Scan for the cell matching the given text and deliver its [X, Y] coordinate at center. 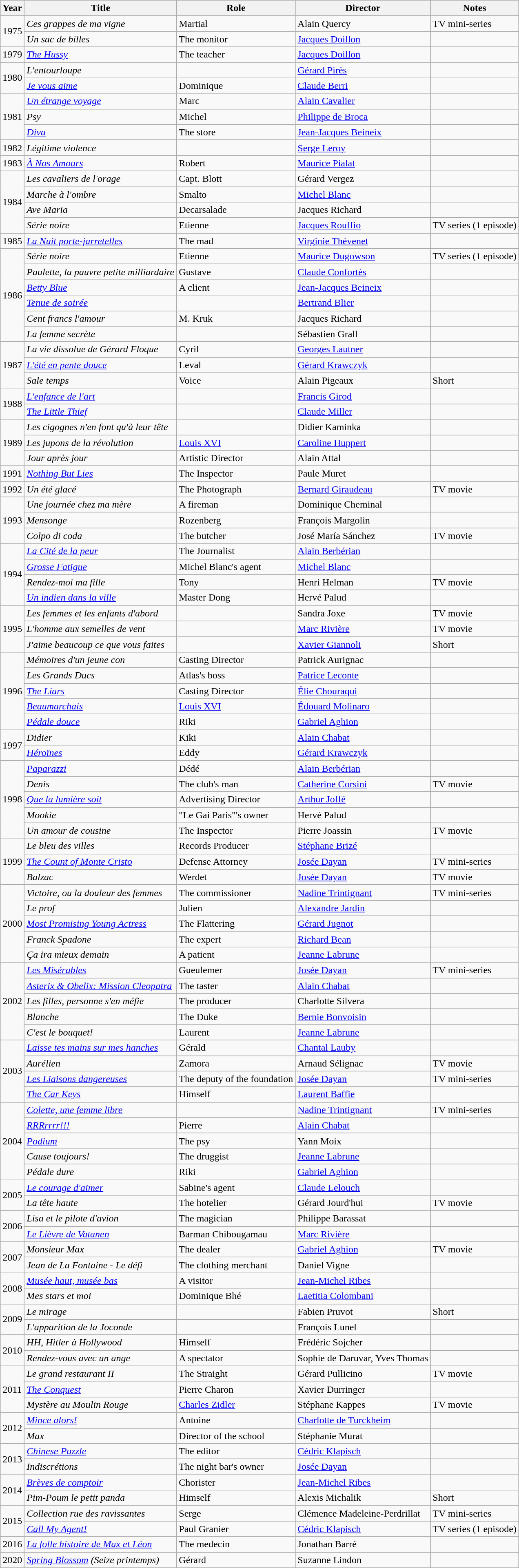
Decarsalade [236, 210]
Role [236, 8]
Philippe de Broca [363, 117]
The club's man [236, 784]
Tony [236, 582]
The producer [236, 1001]
The Photograph [236, 489]
Chinese Puzzle [100, 1451]
Serge [236, 1513]
Alexis Michalik [363, 1498]
Rendez-moi ma fille [100, 582]
Jean de La Fontaine - Le défi [100, 1265]
Chantal Lauby [363, 1048]
The editor [236, 1451]
Les Misérables [100, 970]
Mensonge [100, 520]
Julien [236, 908]
Didier Kaminka [363, 427]
Suzanne Lindon [363, 1560]
Podium [100, 1141]
Les Liaisons dangereuses [100, 1079]
Cyril [236, 349]
Gérard Jourd'hui [363, 1203]
Frédéric Sojcher [363, 1343]
Brèves de comptoir [100, 1482]
Zamora [236, 1063]
The magician [236, 1219]
Spring Blossom (Seize printemps) [100, 1560]
Ça ira mieux demain [100, 955]
L'enfance de l'art [100, 396]
Philippe Barassat [363, 1219]
L'entourloupe [100, 70]
Alexandre Jardin [363, 908]
Master Dong [236, 598]
Patrick Aurignac [363, 660]
Bernard Giraudeau [363, 489]
Barman Chibougamau [236, 1234]
Title [100, 8]
À Nos Amours [100, 163]
Serge Leroy [363, 148]
The mad [236, 241]
Le mirage [100, 1312]
Bertrand Blier [363, 303]
Gérard Jugnot [363, 923]
Le prof [100, 908]
Un étrange voyage [100, 101]
Colette, une femme libre [100, 1110]
Sabine's agent [236, 1188]
Jonathan Barré [363, 1544]
Caroline Huppert [363, 442]
1986 [12, 295]
Aurélien [100, 1063]
1994 [12, 574]
Dominique Bhé [236, 1296]
Maurice Dugowson [363, 256]
Call My Agent! [100, 1529]
1997 [12, 745]
Un sac de billes [100, 39]
The Journalist [236, 551]
1979 [12, 55]
1981 [12, 117]
Gérard [236, 1560]
Records Producer [236, 846]
1975 [12, 31]
2015 [12, 1521]
Dominique Cheminal [363, 505]
Le grand restaurant II [100, 1374]
The Liars [100, 691]
2007 [12, 1257]
Xavier Giannoli [363, 644]
Claude Berri [363, 86]
The clothing merchant [236, 1265]
Maurice Pialat [363, 163]
Mookie [100, 815]
Claude Confortès [363, 272]
2012 [12, 1428]
Balzac [100, 877]
Rozenberg [236, 520]
Xavier Durringer [363, 1389]
The store [236, 132]
Laisse tes mains sur mes hanches [100, 1048]
2005 [12, 1195]
Max [100, 1435]
Musée haut, musée bas [100, 1281]
François Lunel [363, 1327]
The Count of Monte Cristo [100, 861]
Édouard Molinaro [363, 707]
Blanche [100, 1017]
The expert [236, 939]
1992 [12, 489]
Most Promising Young Actress [100, 923]
The Little Thief [100, 411]
Sophie de Daruvar, Yves Thomas [363, 1358]
Sébastien Grall [363, 334]
The taster [236, 986]
Pierre Charon [236, 1389]
Didier [100, 738]
La Cité de la peur [100, 551]
Le bleu des villes [100, 846]
Defense Attorney [236, 861]
Martial [236, 24]
Michel [236, 117]
Claude Lelouch [363, 1188]
La Nuit porte-jarretelles [100, 241]
1995 [12, 629]
Richard Bean [363, 939]
Arthur Joffé [363, 799]
La tête haute [100, 1203]
Bernie Bonvoisin [363, 1017]
1983 [12, 163]
Charlotte Silvera [363, 1001]
Director [363, 8]
Sale temps [100, 380]
Robert [236, 163]
Sandra Joxe [363, 613]
1996 [12, 691]
1989 [12, 442]
Alain Quercy [363, 24]
1998 [12, 799]
The Duke [236, 1017]
Voice [236, 380]
Franck Spadone [100, 939]
Antoine [236, 1420]
1985 [12, 241]
Le Lièvre de Vatanen [100, 1234]
2013 [12, 1459]
Gérard Pirès [363, 70]
Betty Blue [100, 287]
Légitime violence [100, 148]
Je vous aime [100, 86]
2006 [12, 1226]
Gueulemer [236, 970]
Claude Miller [363, 411]
The Hussy [100, 55]
José María Sánchez [363, 536]
Mince alors! [100, 1420]
Capt. Blott [236, 179]
The medecin [236, 1544]
Charlotte de Turckheim [363, 1420]
1999 [12, 861]
Mémoires d'un jeune con [100, 660]
Laurent Baffie [363, 1094]
Paule Muret [363, 474]
M. Kruk [236, 318]
Diva [100, 132]
Fabien Pruvot [363, 1312]
Mes stars et moi [100, 1296]
Catherine Corsini [363, 784]
2004 [12, 1141]
Les jupons de la révolution [100, 442]
Victoire, ou la douleur des femmes [100, 892]
Daniel Vigne [363, 1265]
Pierre [236, 1125]
1982 [12, 148]
1984 [12, 202]
Psy [100, 117]
Paul Granier [236, 1529]
Kiki [236, 738]
Henri Helman [363, 582]
Georges Lautner [363, 349]
Year [12, 8]
Patrice Leconte [363, 675]
"Le Gai Paris"'s owner [236, 815]
Colpo di coda [100, 536]
2020 [12, 1560]
Jacques Rouffio [363, 225]
Tenue de soirée [100, 303]
Mystère au Moulin Rouge [100, 1405]
Marche à l'ombre [100, 194]
Alain Attal [363, 458]
Ave Maria [100, 210]
Gérald [236, 1048]
A visitor [236, 1281]
Stéphanie Murat [363, 1435]
2003 [12, 1071]
Stéphane Brizé [363, 846]
Pierre Joassin [363, 830]
The Conquest [100, 1389]
2008 [12, 1288]
Michel Blanc's agent [236, 567]
Charles Zidler [236, 1405]
Atlas's boss [236, 675]
J'aime beaucoup ce que vous faites [100, 644]
RRRrrrr!!! [100, 1125]
1980 [12, 78]
Denis [100, 784]
Que la lumière soit [100, 799]
The druggist [236, 1156]
Nothing But Lies [100, 474]
Dédé [236, 769]
Yann Moix [363, 1141]
Une journée chez ma mère [100, 505]
Les filles, personne s'en méfie [100, 1001]
2000 [12, 923]
The deputy of the foundation [236, 1079]
A client [236, 287]
Gustave [236, 272]
Advertising Director [236, 799]
2009 [12, 1319]
A spectator [236, 1358]
Chorister [236, 1482]
The Flattering [236, 923]
C'est le bouquet! [100, 1032]
HH, Hitler à Hollywood [100, 1343]
A fireman [236, 505]
Gérard Pullicino [363, 1374]
Arnaud Sélignac [363, 1063]
La vie dissolue de Gérard Floque [100, 349]
Rendez-vous avec un ange [100, 1358]
Les Grands Ducs [100, 675]
Werdet [236, 877]
The monitor [236, 39]
The Straight [236, 1374]
L'homme aux semelles de vent [100, 629]
François Margolin [363, 520]
Monsieur Max [100, 1250]
Les cavaliers de l'orage [100, 179]
La folle histoire de Max et Léon [100, 1544]
2016 [12, 1544]
Asterix & Obelix: Mission Cleopatra [100, 986]
The dealer [236, 1250]
Director of the school [236, 1435]
Lisa et le pilote d'avion [100, 1219]
Laetitia Colombani [363, 1296]
1987 [12, 365]
Clémence Madeleine-Perdrillat [363, 1513]
Alain Cavalier [363, 101]
Paparazzi [100, 769]
The teacher [236, 55]
Pédale dure [100, 1172]
Artistic Director [236, 458]
Collection rue des ravissantes [100, 1513]
Élie Chouraqui [363, 691]
2010 [12, 1350]
Gérard Vergez [363, 179]
Les femmes et les enfants d'abord [100, 613]
Indiscrétions [100, 1467]
Virginie Thévenet [363, 241]
Les cigognes n'en font qu'à leur tête [100, 427]
Un amour de cousine [100, 830]
1991 [12, 474]
Paulette, la pauvre petite milliardaire [100, 272]
Ces grappes de ma vigne [100, 24]
Notes [475, 8]
Leval [236, 365]
Alain Pigeaux [363, 380]
Eddy [236, 753]
Un été glacé [100, 489]
Jour après jour [100, 458]
Stéphane Kappes [363, 1405]
Marc [236, 101]
Smalto [236, 194]
2002 [12, 1001]
Pédale douce [100, 722]
1988 [12, 404]
The psy [236, 1141]
The butcher [236, 536]
2011 [12, 1389]
L'été en pente douce [100, 365]
1993 [12, 520]
Grosse Fatigue [100, 567]
Francis Girod [363, 396]
L'apparition de la Joconde [100, 1327]
Beaumarchais [100, 707]
The Car Keys [100, 1094]
The commissioner [236, 892]
Le courage d'aimer [100, 1188]
A patient [236, 955]
The hotelier [236, 1203]
2014 [12, 1490]
Laurent [236, 1032]
La femme secrète [100, 334]
Pim-Poum le petit panda [100, 1498]
Un indien dans la ville [100, 598]
Héroïnes [100, 753]
Dominique [236, 86]
Cause toujours! [100, 1156]
Cent francs l'amour [100, 318]
The night bar's owner [236, 1467]
